Return [x, y] of the center of cell containing provided text 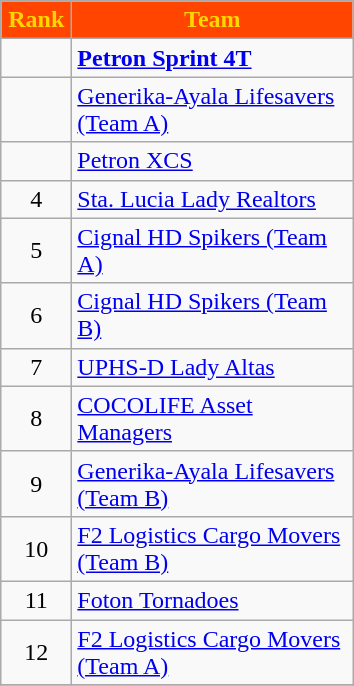
12 [36, 652]
4 [36, 199]
COCOLIFE Asset Managers [212, 418]
10 [36, 548]
7 [36, 367]
Sta. Lucia Lady Realtors [212, 199]
Generika-Ayala Lifesavers (Team A) [212, 110]
9 [36, 484]
Petron XCS [212, 161]
F2 Logistics Cargo Movers (Team A) [212, 652]
Foton Tornadoes [212, 600]
Cignal HD Spikers (Team A) [212, 250]
UPHS-D Lady Altas [212, 367]
Petron Sprint 4T [212, 58]
6 [36, 316]
5 [36, 250]
Generika-Ayala Lifesavers (Team B) [212, 484]
F2 Logistics Cargo Movers (Team B) [212, 548]
11 [36, 600]
Rank [36, 20]
Cignal HD Spikers (Team B) [212, 316]
8 [36, 418]
Team [212, 20]
